Pinpoint the cell where the given text exists, returning its (x, y) midpoint coordinate. 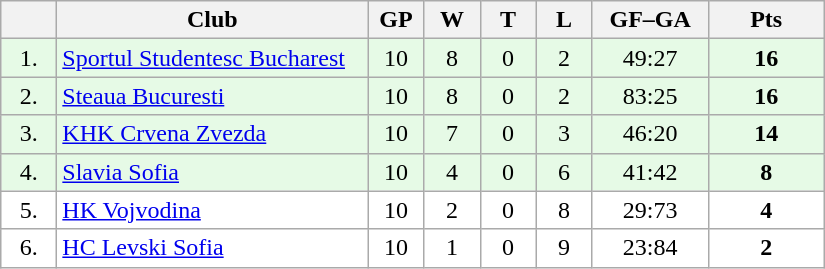
49:27 (650, 58)
83:25 (650, 96)
4. (29, 172)
Steaua Bucuresti (212, 96)
HC Levski Sofia (212, 248)
Club (212, 20)
41:42 (650, 172)
5. (29, 210)
29:73 (650, 210)
GF–GA (650, 20)
1 (452, 248)
23:84 (650, 248)
7 (452, 134)
Sportul Studentesc Bucharest (212, 58)
6. (29, 248)
3 (564, 134)
3. (29, 134)
GP (396, 20)
14 (766, 134)
W (452, 20)
46:20 (650, 134)
6 (564, 172)
Slavia Sofia (212, 172)
9 (564, 248)
T (508, 20)
L (564, 20)
2. (29, 96)
Pts (766, 20)
HK Vojvodina (212, 210)
1. (29, 58)
KHK Crvena Zvezda (212, 134)
